Find where the given text appears and provide that cell's center as [x, y] coordinate. 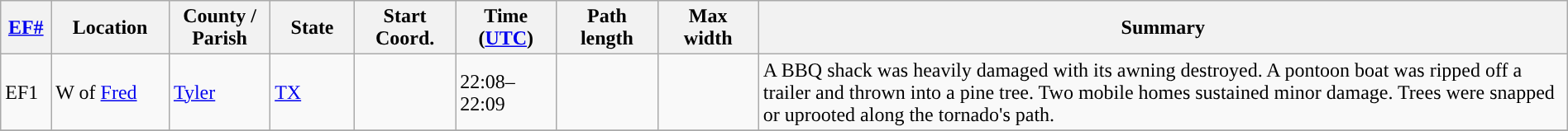
Path length [607, 28]
Tyler [219, 92]
W of Fred [111, 92]
County / Parish [219, 28]
TX [313, 92]
Summary [1163, 28]
Max width [708, 28]
Start Coord. [404, 28]
Location [111, 28]
Time (UTC) [506, 28]
EF1 [26, 92]
22:08–22:09 [506, 92]
State [313, 28]
EF# [26, 28]
